Scan for the cell matching the given text and deliver its [X, Y] coordinate at center. 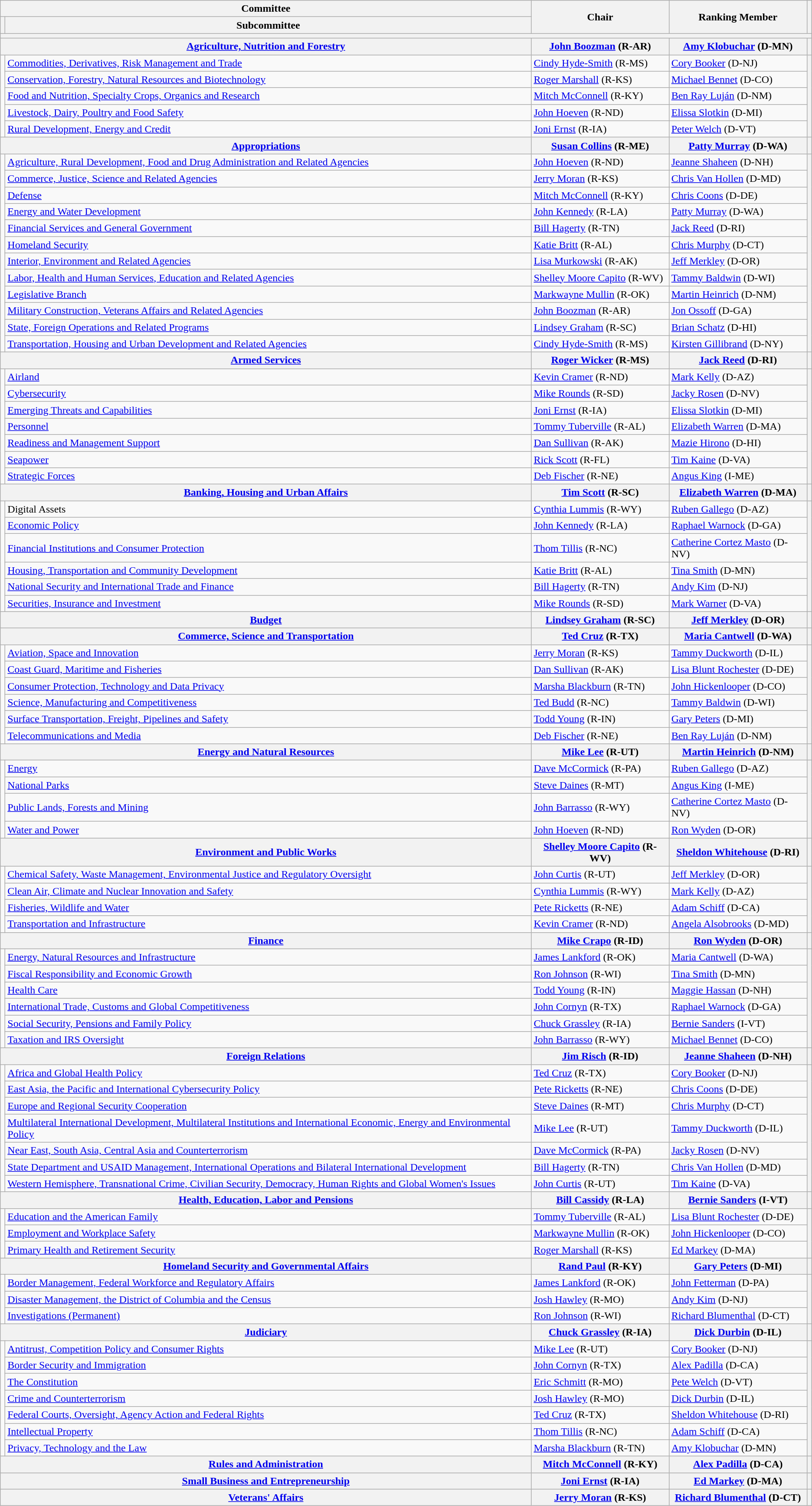
Roger Wicker (R-MS) [600, 360]
Federal Courts, Oversight, Agency Action and Federal Rights [268, 1415]
Peter Welch (D-VT) [738, 129]
Near East, South Asia, Central Asia and Counterterrorism [268, 1151]
Financial Institutions and Consumer Protection [268, 548]
Commerce, Justice, Science and Related Agencies [268, 178]
Pete Welch (D-VT) [738, 1382]
Intellectual Property [268, 1431]
Commodities, Derivatives, Risk Management and Trade [268, 63]
Budget [266, 620]
Seapower [268, 460]
Investigations (Permanent) [268, 1316]
Agriculture, Rural Development, Food and Drug Administration and Related Agencies [268, 162]
East Asia, the Pacific and International Cybersecurity Policy [268, 1089]
Transportation and Infrastructure [268, 924]
Mark Warner (D-VA) [738, 603]
Homeland Security and Governmental Affairs [266, 1266]
Transportation, Housing and Urban Development and Related Agencies [268, 344]
Susan Collins (R-ME) [600, 145]
Kirsten Gillibrand (D-NY) [738, 344]
Antitrust, Competition Policy and Consumer Rights [268, 1349]
Digital Assets [268, 509]
State, Foreign Operations and Related Programs [268, 327]
Fiscal Responsibility and Economic Growth [268, 973]
Bill Cassidy (R-LA) [600, 1200]
Health Care [268, 990]
Rural Development, Energy and Credit [268, 129]
Readiness and Management Support [268, 443]
Telecommunications and Media [268, 736]
Lisa Murkowski (R-AK) [600, 261]
Committee [266, 9]
Ted Budd (R-NC) [600, 702]
Public Lands, Forests and Mining [268, 807]
Finance [266, 940]
Ranking Member [738, 17]
Cybersecurity [268, 393]
Energy and Natural Resources [266, 752]
International Trade, Customs and Global Competitiveness [268, 1006]
Armed Services [266, 360]
Agriculture, Nutrition and Forestry [266, 46]
Western Hemisphere, Transnational Crime, Civilian Security, Democracy, Human Rights and Global Women's Issues [268, 1184]
Eric Schmitt (R-MO) [600, 1382]
Multilateral International Development, Multilateral Institutions and International Economic, Energy and Environmental Policy [268, 1128]
Homeland Security [268, 245]
Securities, Insurance and Investment [268, 603]
Aviation, Space and Innovation [268, 653]
Energy and Water Development [268, 212]
Appropriations [266, 145]
Livestock, Dairy, Poultry and Food Safety [268, 112]
Rules and Administration [266, 1464]
Conservation, Forestry, Natural Resources and Biotechnology [268, 79]
Border Management, Federal Workforce and Regulatory Affairs [268, 1282]
Emerging Threats and Capabilities [268, 410]
Tim Scott (R-SC) [600, 493]
Chemical Safety, Waste Management, Environmental Justice and Regulatory Oversight [268, 875]
John Fetterman (D-PA) [738, 1282]
Jim Risch (R-ID) [600, 1056]
Energy [268, 769]
Banking, Housing and Urban Affairs [266, 493]
Legislative Branch [268, 294]
Economic Policy [268, 526]
Financial Services and General Government [268, 228]
National Parks [268, 785]
Brian Schatz (D-HI) [738, 327]
Military Construction, Veterans Affairs and Related Agencies [268, 311]
Taxation and IRS Oversight [268, 1040]
Defense [268, 195]
Subcommittee [268, 25]
The Constitution [268, 1382]
Africa and Global Health Policy [268, 1073]
Fisheries, Wildlife and Water [268, 908]
Water and Power [268, 830]
Energy, Natural Resources and Infrastructure [268, 957]
Personnel [268, 426]
Angela Alsobrooks (D-MD) [738, 924]
Mike Crapo (R-ID) [600, 940]
Small Business and Entrepreneurship [266, 1481]
State Department and USAID Management, International Operations and Bilateral International Development [268, 1167]
Strategic Forces [268, 476]
Chair [600, 17]
Commerce, Science and Transportation [266, 636]
Coast Guard, Maritime and Fisheries [268, 669]
Airland [268, 377]
Health, Education, Labor and Pensions [266, 1200]
National Security and International Trade and Finance [268, 587]
Veterans' Affairs [266, 1497]
Disaster Management, the District of Columbia and the Census [268, 1299]
Education and the American Family [268, 1217]
Employment and Workplace Safety [268, 1233]
Consumer Protection, Technology and Data Privacy [268, 686]
Border Security and Immigration [268, 1365]
Environment and Public Works [266, 852]
Mazie Hirono (D-HI) [738, 443]
Social Security, Pensions and Family Policy [268, 1023]
Science, Manufacturing and Competitiveness [268, 702]
Europe and Regional Security Cooperation [268, 1106]
Clean Air, Climate and Nuclear Innovation and Safety [268, 891]
Food and Nutrition, Specialty Crops, Organics and Research [268, 96]
Rick Scott (R-FL) [600, 460]
Surface Transportation, Freight, Pipelines and Safety [268, 719]
Maggie Hassan (D-NH) [738, 990]
Housing, Transportation and Community Development [268, 570]
Crime and Counterterrorism [268, 1398]
Labor, Health and Human Services, Education and Related Agencies [268, 278]
Rand Paul (R-KY) [600, 1266]
Judiciary [266, 1332]
Jon Ossoff (D-GA) [738, 311]
Privacy, Technology and the Law [268, 1448]
Interior, Environment and Related Agencies [268, 261]
Foreign Relations [266, 1056]
Primary Health and Retirement Security [268, 1250]
